From the cell containing the given text, extract its center point as (x, y) coordinate. 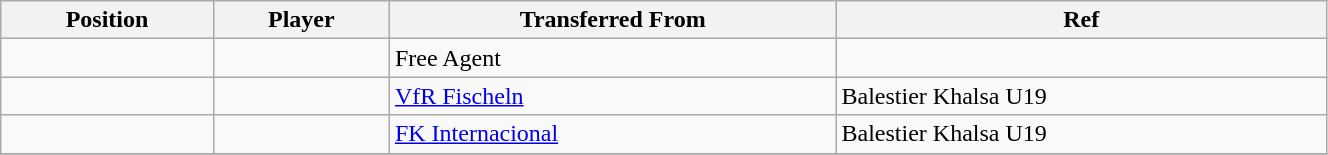
Free Agent (612, 58)
Player (301, 20)
Ref (1081, 20)
Position (108, 20)
FK Internacional (612, 134)
VfR Fischeln (612, 96)
Transferred From (612, 20)
